Output the (X, Y) coordinate of the center of the cell containing the given text.  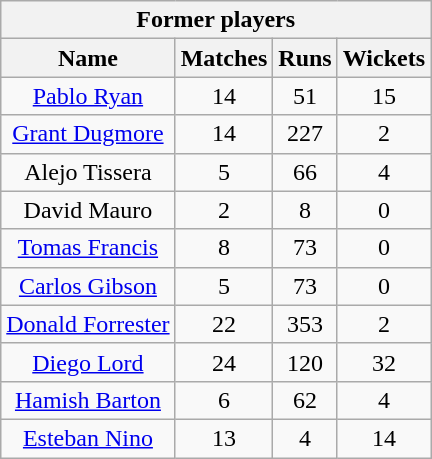
32 (384, 362)
Runs (305, 58)
66 (305, 172)
Donald Forrester (88, 324)
Tomas Francis (88, 248)
Former players (216, 20)
15 (384, 96)
Grant Dugmore (88, 134)
Matches (224, 58)
24 (224, 362)
227 (305, 134)
51 (305, 96)
Carlos Gibson (88, 286)
62 (305, 400)
Esteban Nino (88, 438)
353 (305, 324)
22 (224, 324)
Diego Lord (88, 362)
Alejo Tissera (88, 172)
Name (88, 58)
120 (305, 362)
David Mauro (88, 210)
6 (224, 400)
Pablo Ryan (88, 96)
Wickets (384, 58)
Hamish Barton (88, 400)
13 (224, 438)
